Provide the (X, Y) coordinate of the cell's center where the given text is located.  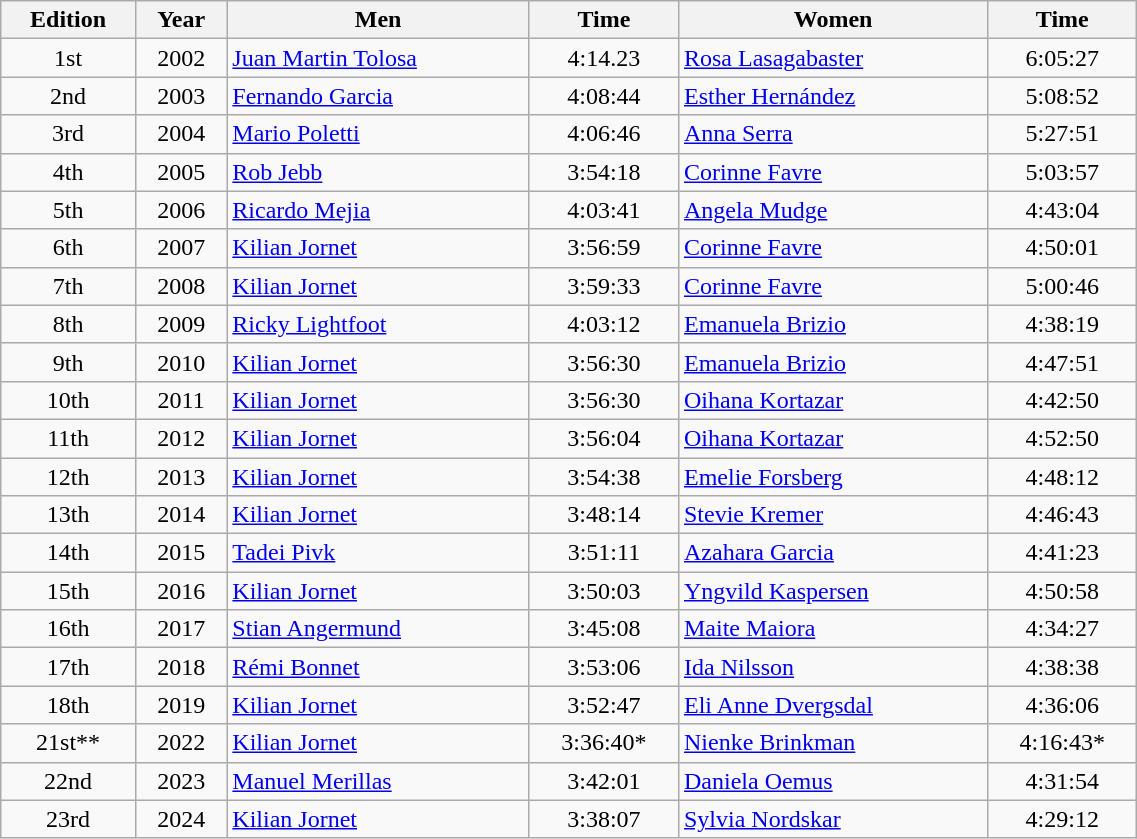
4:08:44 (604, 96)
12th (68, 477)
Sylvia Nordskar (832, 819)
3:56:59 (604, 248)
2013 (180, 477)
2012 (180, 438)
4:48:12 (1062, 477)
4:06:46 (604, 134)
2006 (180, 210)
23rd (68, 819)
5:03:57 (1062, 172)
18th (68, 705)
4:34:27 (1062, 629)
Mario Poletti (378, 134)
22nd (68, 781)
2024 (180, 819)
11th (68, 438)
1st (68, 58)
2004 (180, 134)
Tadei Pivk (378, 553)
21st** (68, 743)
4:38:38 (1062, 667)
4:50:58 (1062, 591)
Esther Hernández (832, 96)
Daniela Oemus (832, 781)
2016 (180, 591)
Men (378, 20)
Women (832, 20)
4:03:41 (604, 210)
4:03:12 (604, 324)
Manuel Merillas (378, 781)
4:43:04 (1062, 210)
Azahara Garcia (832, 553)
Anna Serra (832, 134)
Rob Jebb (378, 172)
6th (68, 248)
2010 (180, 362)
17th (68, 667)
13th (68, 515)
4:36:06 (1062, 705)
3:50:03 (604, 591)
Ricky Lightfoot (378, 324)
Fernando Garcia (378, 96)
5th (68, 210)
7th (68, 286)
Rémi Bonnet (378, 667)
Maite Maiora (832, 629)
4:41:23 (1062, 553)
5:08:52 (1062, 96)
2002 (180, 58)
3:54:38 (604, 477)
3:45:08 (604, 629)
3rd (68, 134)
15th (68, 591)
5:27:51 (1062, 134)
3:53:06 (604, 667)
3:59:33 (604, 286)
4:38:19 (1062, 324)
2019 (180, 705)
2014 (180, 515)
Eli Anne Dvergsdal (832, 705)
2015 (180, 553)
2003 (180, 96)
3:36:40* (604, 743)
2018 (180, 667)
16th (68, 629)
4:16:43* (1062, 743)
Ida Nilsson (832, 667)
4:31:54 (1062, 781)
4:47:51 (1062, 362)
2017 (180, 629)
3:56:04 (604, 438)
5:00:46 (1062, 286)
Edition (68, 20)
Stevie Kremer (832, 515)
2008 (180, 286)
2005 (180, 172)
3:54:18 (604, 172)
3:42:01 (604, 781)
Ricardo Mejia (378, 210)
4:14.23 (604, 58)
2011 (180, 400)
3:51:11 (604, 553)
3:52:47 (604, 705)
Yngvild Kaspersen (832, 591)
4:52:50 (1062, 438)
2023 (180, 781)
3:48:14 (604, 515)
4th (68, 172)
2022 (180, 743)
4:50:01 (1062, 248)
3:38:07 (604, 819)
Nienke Brinkman (832, 743)
Emelie Forsberg (832, 477)
2009 (180, 324)
Year (180, 20)
8th (68, 324)
2nd (68, 96)
6:05:27 (1062, 58)
Rosa Lasagabaster (832, 58)
4:42:50 (1062, 400)
Angela Mudge (832, 210)
Juan Martin Tolosa (378, 58)
4:46:43 (1062, 515)
2007 (180, 248)
10th (68, 400)
14th (68, 553)
Stian Angermund (378, 629)
9th (68, 362)
4:29:12 (1062, 819)
